Identify which cell holds the provided text, then report its [X, Y] central coordinate. 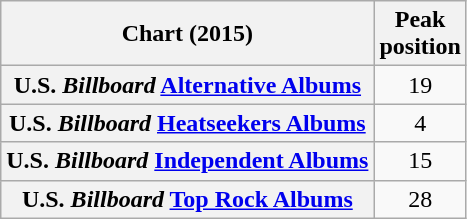
4 [420, 123]
Chart (2015) [188, 34]
Peak position [420, 34]
U.S. Billboard Alternative Albums [188, 85]
U.S. Billboard Top Rock Albums [188, 199]
U.S. Billboard Independent Albums [188, 161]
U.S. Billboard Heatseekers Albums [188, 123]
15 [420, 161]
19 [420, 85]
28 [420, 199]
